From the cell containing the given text, extract its center point as [X, Y] coordinate. 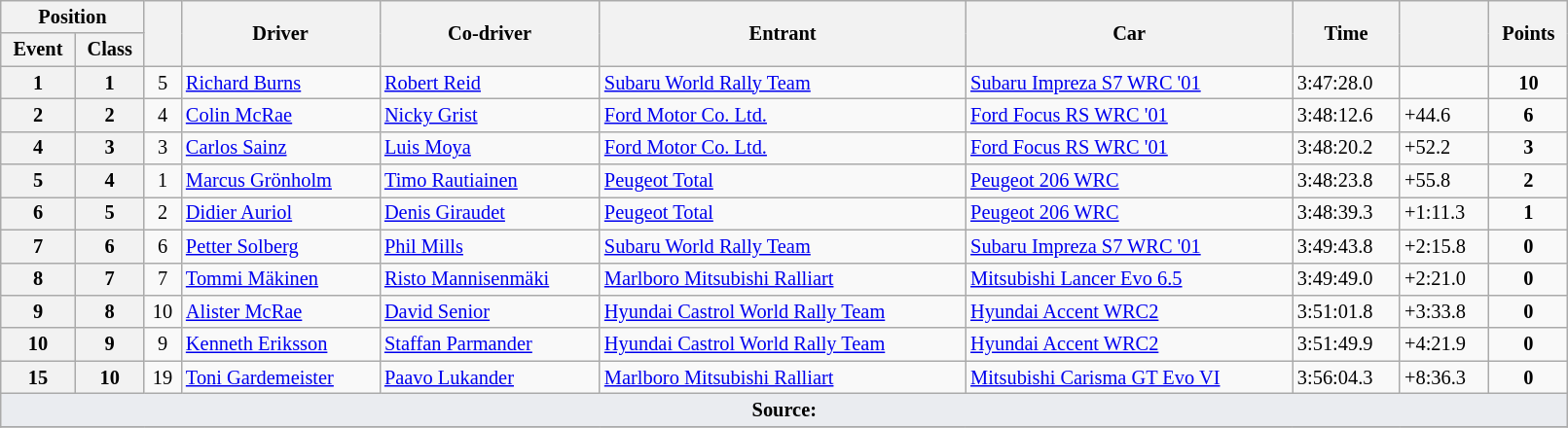
Mitsubishi Lancer Evo 6.5 [1129, 279]
+44.6 [1444, 115]
Time [1346, 33]
Denis Giraudet [490, 213]
David Senior [490, 311]
Alister McRae [280, 311]
Luis Moya [490, 148]
19 [163, 377]
Mitsubishi Carisma GT Evo VI [1129, 377]
3:48:12.6 [1346, 115]
Tommi Mäkinen [280, 279]
+2:21.0 [1444, 279]
Risto Mannisenmäki [490, 279]
Car [1129, 33]
3:51:49.9 [1346, 344]
3:48:39.3 [1346, 213]
+55.8 [1444, 181]
Carlos Sainz [280, 148]
Robert Reid [490, 83]
Points [1528, 33]
Richard Burns [280, 83]
3:49:43.8 [1346, 246]
+8:36.3 [1444, 377]
Paavo Lukander [490, 377]
+3:33.8 [1444, 311]
3:49:49.0 [1346, 279]
Colin McRae [280, 115]
Nicky Grist [490, 115]
Phil Mills [490, 246]
+2:15.8 [1444, 246]
Kenneth Eriksson [280, 344]
3:47:28.0 [1346, 83]
Petter Solberg [280, 246]
Timo Rautiainen [490, 181]
+52.2 [1444, 148]
Co-driver [490, 33]
Position [72, 17]
15 [39, 377]
Staffan Parmander [490, 344]
3:48:23.8 [1346, 181]
Source: [784, 410]
+1:11.3 [1444, 213]
3:51:01.8 [1346, 311]
Driver [280, 33]
Marcus Grönholm [280, 181]
Toni Gardemeister [280, 377]
3:48:20.2 [1346, 148]
Event [39, 50]
+4:21.9 [1444, 344]
Entrant [783, 33]
Class [109, 50]
Didier Auriol [280, 213]
3:56:04.3 [1346, 377]
